Output the [x, y] coordinate of the center of the cell containing the given text.  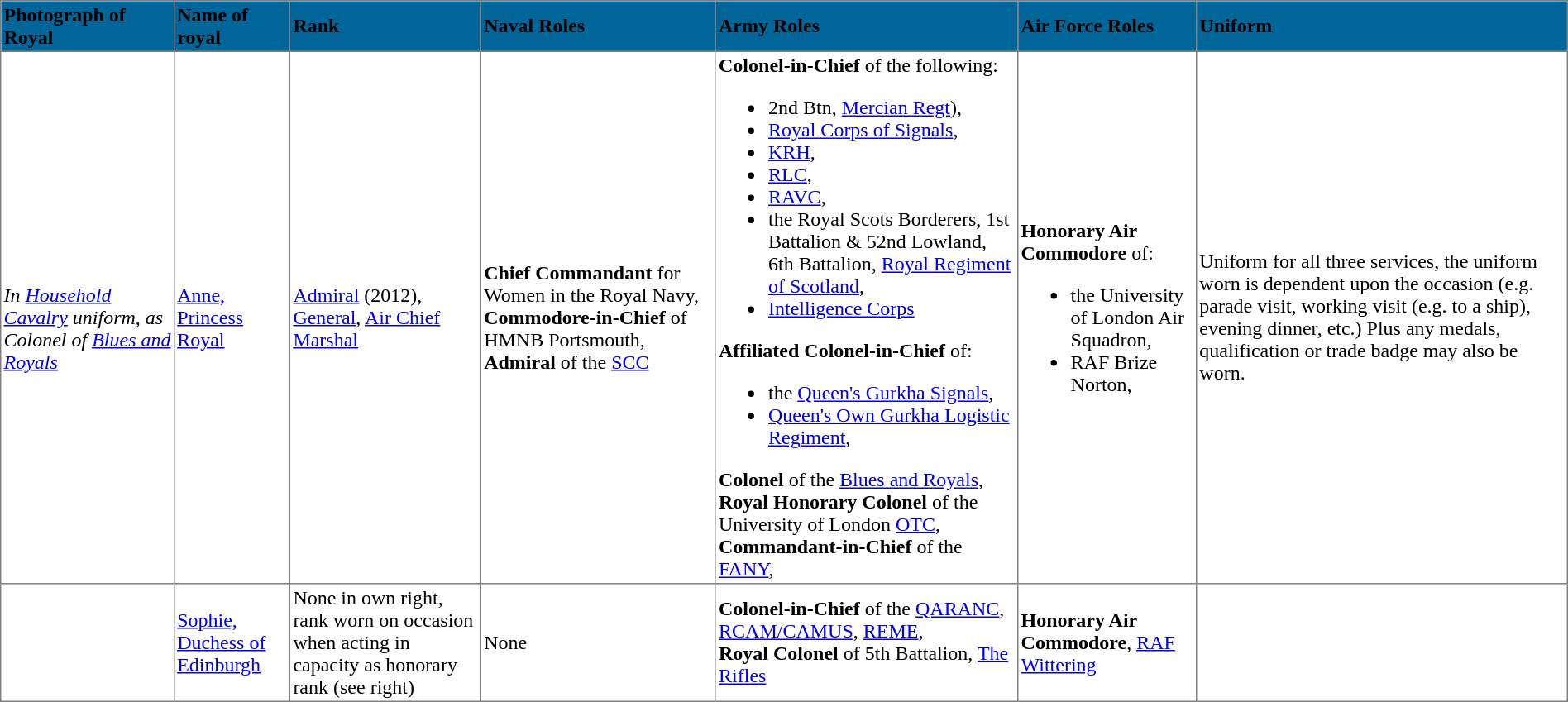
Sophie, Duchess of Edinburgh [232, 642]
In Household Cavalry uniform, as Colonel of Blues and Royals [88, 318]
Naval Roles [598, 26]
Anne, Princess Royal [232, 318]
Uniform [1383, 26]
Name of royal [232, 26]
Colonel-in-Chief of the QARANC, RCAM/CAMUS, REME,Royal Colonel of 5th Battalion, The Rifles [867, 642]
Air Force Roles [1107, 26]
Chief Commandant for Women in the Royal Navy, Commodore-in-Chief of HMNB Portsmouth,Admiral of the SCC [598, 318]
None in own right, rank worn on occasion when acting in capacity as honorary rank (see right) [385, 642]
Honorary Air Commodore, RAF Wittering [1107, 642]
Army Roles [867, 26]
None [598, 642]
Rank [385, 26]
Photograph of Royal [88, 26]
Honorary Air Commodore of:the University of London Air Squadron,RAF Brize Norton, [1107, 318]
Admiral (2012), General, Air Chief Marshal [385, 318]
